Search for the cell housing the specified text and yield its (X, Y) center coordinate. 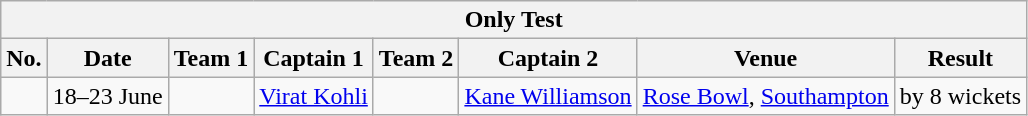
Result (960, 58)
No. (24, 58)
Rose Bowl, Southampton (766, 96)
Team 1 (211, 58)
Kane Williamson (548, 96)
by 8 wickets (960, 96)
Team 2 (416, 58)
18–23 June (108, 96)
Virat Kohli (314, 96)
Date (108, 58)
Captain 2 (548, 58)
Venue (766, 58)
Only Test (514, 20)
Captain 1 (314, 58)
